Provide the (x, y) coordinate of the cell's center where the given text is located.  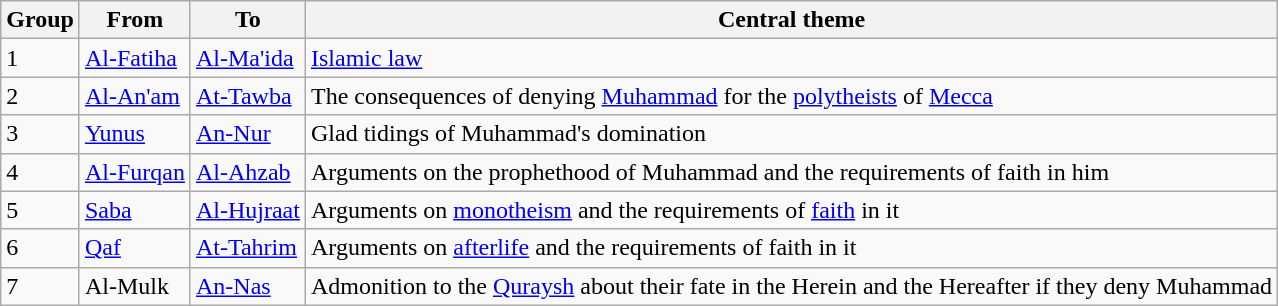
Al-An'am (134, 96)
At-Tawba (248, 96)
Arguments on monotheism and the requirements of faith in it (791, 210)
Group (40, 20)
An-Nas (248, 286)
An-Nur (248, 134)
Qaf (134, 248)
The consequences of denying Muhammad for the polytheists of Mecca (791, 96)
Saba (134, 210)
Al-Furqan (134, 172)
7 (40, 286)
Glad tidings of Muhammad's domination (791, 134)
1 (40, 58)
Al-Ahzab (248, 172)
Islamic law (791, 58)
4 (40, 172)
Arguments on afterlife and the requirements of faith in it (791, 248)
Al-Fatiha (134, 58)
To (248, 20)
Al-Hujraat (248, 210)
Al-Mulk (134, 286)
5 (40, 210)
2 (40, 96)
Yunus (134, 134)
Al-Ma'ida (248, 58)
3 (40, 134)
6 (40, 248)
From (134, 20)
Admonition to the Quraysh about their fate in the Herein and the Hereafter if they deny Muhammad (791, 286)
Arguments on the prophethood of Muhammad and the requirements of faith in him (791, 172)
At-Tahrim (248, 248)
Central theme (791, 20)
